Extract the (x, y) coordinate from the center of the cell holding the provided text.  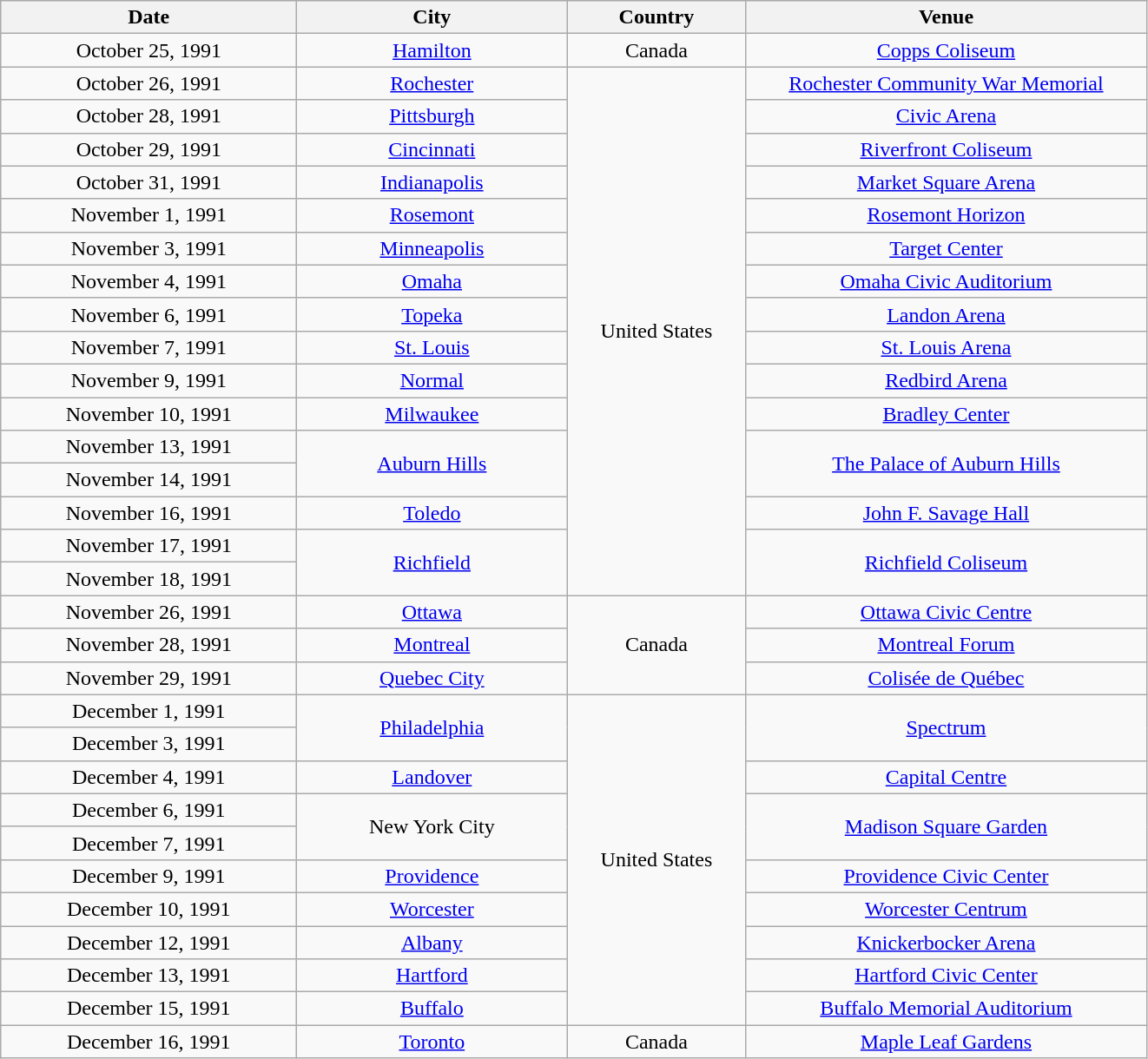
Capital Centre (947, 777)
Indianapolis (432, 182)
Minneapolis (432, 248)
Rosemont (432, 215)
Madison Square Garden (947, 826)
Hartford Civic Center (947, 976)
December 16, 1991 (149, 1042)
City (432, 17)
Market Square Arena (947, 182)
Rochester (432, 83)
December 12, 1991 (149, 942)
Riverfront Coliseum (947, 149)
November 14, 1991 (149, 480)
November 9, 1991 (149, 380)
November 18, 1991 (149, 579)
October 31, 1991 (149, 182)
November 4, 1991 (149, 281)
Auburn Hills (432, 464)
Richfield Coliseum (947, 562)
Knickerbocker Arena (947, 942)
Ottawa (432, 612)
Buffalo Memorial Auditorium (947, 1009)
December 4, 1991 (149, 777)
New York City (432, 826)
Redbird Arena (947, 380)
Target Center (947, 248)
November 1, 1991 (149, 215)
Rosemont Horizon (947, 215)
November 28, 1991 (149, 645)
Cincinnati (432, 149)
Bradley Center (947, 414)
November 7, 1991 (149, 347)
Providence (432, 876)
Philadelphia (432, 727)
Country (656, 17)
The Palace of Auburn Hills (947, 464)
Omaha (432, 281)
Landon Arena (947, 314)
Montreal Forum (947, 645)
November 3, 1991 (149, 248)
Buffalo (432, 1009)
Milwaukee (432, 414)
October 25, 1991 (149, 50)
November 16, 1991 (149, 513)
November 10, 1991 (149, 414)
December 15, 1991 (149, 1009)
Montreal (432, 645)
St. Louis Arena (947, 347)
December 6, 1991 (149, 810)
December 10, 1991 (149, 909)
December 7, 1991 (149, 843)
Landover (432, 777)
December 1, 1991 (149, 711)
Worcester (432, 909)
Quebec City (432, 678)
Maple Leaf Gardens (947, 1042)
Albany (432, 942)
November 13, 1991 (149, 447)
Rochester Community War Memorial (947, 83)
Hamilton (432, 50)
Colisée de Québec (947, 678)
October 28, 1991 (149, 116)
November 6, 1991 (149, 314)
December 13, 1991 (149, 976)
Richfield (432, 562)
Providence Civic Center (947, 876)
December 9, 1991 (149, 876)
Topeka (432, 314)
Pittsburgh (432, 116)
Omaha Civic Auditorium (947, 281)
St. Louis (432, 347)
Copps Coliseum (947, 50)
Worcester Centrum (947, 909)
Normal (432, 380)
October 26, 1991 (149, 83)
John F. Savage Hall (947, 513)
Date (149, 17)
Toledo (432, 513)
November 17, 1991 (149, 546)
Toronto (432, 1042)
Venue (947, 17)
October 29, 1991 (149, 149)
Ottawa Civic Centre (947, 612)
Civic Arena (947, 116)
November 29, 1991 (149, 678)
December 3, 1991 (149, 744)
November 26, 1991 (149, 612)
Hartford (432, 976)
Spectrum (947, 727)
